Return (X, Y) of the center of cell containing provided text 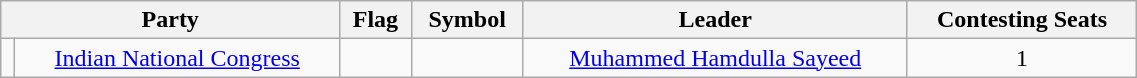
1 (1022, 58)
Party (170, 20)
Flag (376, 20)
Leader (715, 20)
Muhammed Hamdulla Sayeed (715, 58)
Symbol (467, 20)
Contesting Seats (1022, 20)
Indian National Congress (178, 58)
